From the cell containing the given text, extract its center point as [X, Y] coordinate. 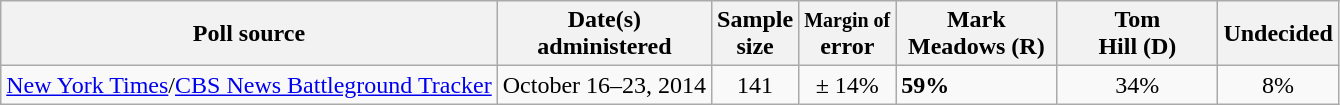
Poll source [249, 34]
± 14% [848, 85]
Margin oferror [848, 34]
Samplesize [756, 34]
8% [1278, 85]
October 16–23, 2014 [604, 85]
Undecided [1278, 34]
59% [976, 85]
MarkMeadows (R) [976, 34]
TomHill (D) [1138, 34]
34% [1138, 85]
141 [756, 85]
New York Times/CBS News Battleground Tracker [249, 85]
Date(s)administered [604, 34]
